Return [x, y] of the center of cell containing provided text 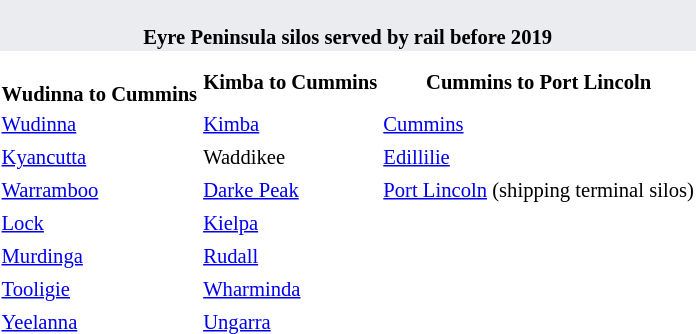
Port Lincoln (shipping terminal silos) [539, 190]
Rudall [290, 256]
Kielpa [290, 224]
Kimba [290, 124]
Lock [100, 224]
Kyancutta [100, 158]
Wudinna [100, 124]
Tooligie [100, 290]
Eyre Peninsula silos served by rail before 2019 [348, 26]
Kimba to Cummins [290, 82]
Darke Peak [290, 190]
Warramboo [100, 190]
Wudinna to Cummins [100, 82]
Waddikee [290, 158]
Murdinga [100, 256]
Cummins [539, 124]
Edillilie [539, 158]
Cummins to Port Lincoln [539, 82]
Wharminda [290, 290]
